Capture the cell that displays the provided text and extract its [x, y] central coordinate. 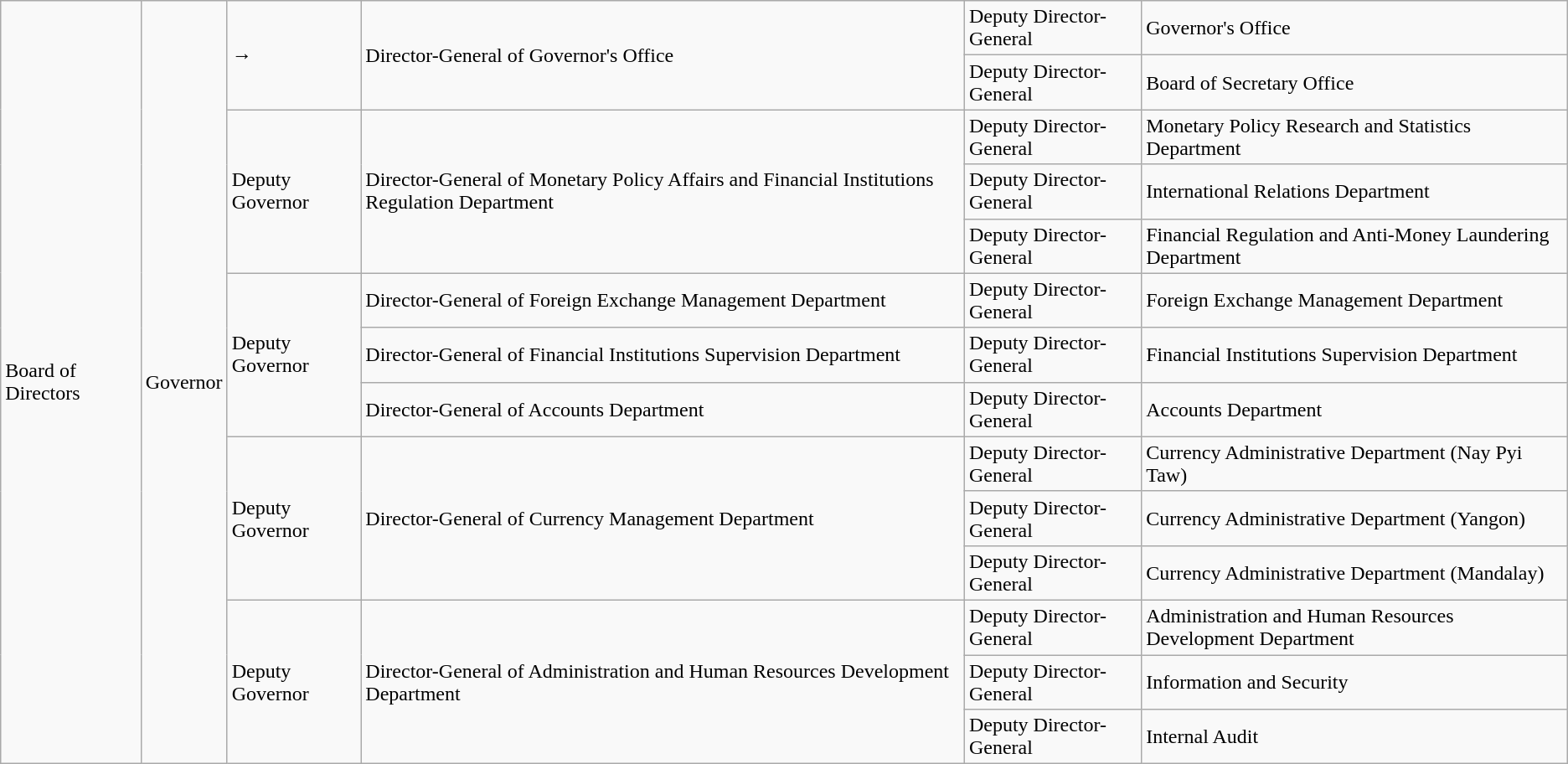
Director-General of Currency Management Department [663, 518]
Director-General of Administration and Human Resources Development Department [663, 682]
Foreign Exchange Management Department [1355, 300]
Director-General of Foreign Exchange Management Department [663, 300]
Director-General of Accounts Department [663, 409]
Currency Administrative Department (Mandalay) [1355, 573]
International Relations Department [1355, 191]
Director-General of Financial Institutions Supervision Department [663, 355]
Currency Administrative Department (Yangon) [1355, 518]
Administration and Human Resources Development Department [1355, 627]
Currency Administrative Department (Nay Pyi Taw) [1355, 464]
→ [294, 55]
Governor [184, 382]
Director-General of Governor's Office [663, 55]
Financial Regulation and Anti-Money Laundering Department [1355, 246]
Governor's Office [1355, 28]
Board of Secretary Office [1355, 82]
Board of Directors [70, 382]
Financial Institutions Supervision Department [1355, 355]
Director-General of Monetary Policy Affairs and Financial Institutions Regulation Department [663, 191]
Accounts Department [1355, 409]
Internal Audit [1355, 737]
Monetary Policy Research and Statistics Department [1355, 137]
Information and Security [1355, 682]
